Find where the given text appears and provide that cell's center as (X, Y) coordinate. 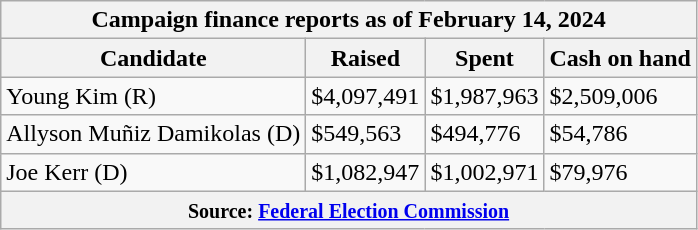
Raised (366, 58)
Campaign finance reports as of February 14, 2024 (349, 20)
$1,987,963 (484, 96)
Cash on hand (620, 58)
Joe Kerr (D) (154, 172)
Source: Federal Election Commission (349, 210)
Allyson Muñiz Damikolas (D) (154, 134)
Spent (484, 58)
$2,509,006 (620, 96)
$1,082,947 (366, 172)
$4,097,491 (366, 96)
Young Kim (R) (154, 96)
$54,786 (620, 134)
$494,776 (484, 134)
Candidate (154, 58)
$549,563 (366, 134)
$1,002,971 (484, 172)
$79,976 (620, 172)
